Extract the [x, y] coordinate from the center of the cell holding the provided text.  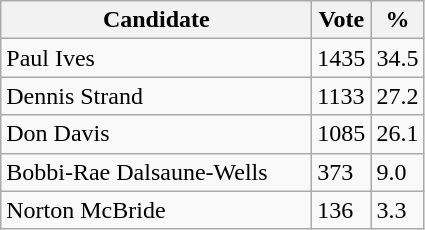
Don Davis [156, 134]
1435 [342, 58]
Candidate [156, 20]
27.2 [398, 96]
136 [342, 210]
Vote [342, 20]
% [398, 20]
1085 [342, 134]
1133 [342, 96]
Norton McBride [156, 210]
Dennis Strand [156, 96]
3.3 [398, 210]
Bobbi-Rae Dalsaune-Wells [156, 172]
Paul Ives [156, 58]
373 [342, 172]
34.5 [398, 58]
9.0 [398, 172]
26.1 [398, 134]
